Pinpoint the cell where the given text exists, returning its [X, Y] midpoint coordinate. 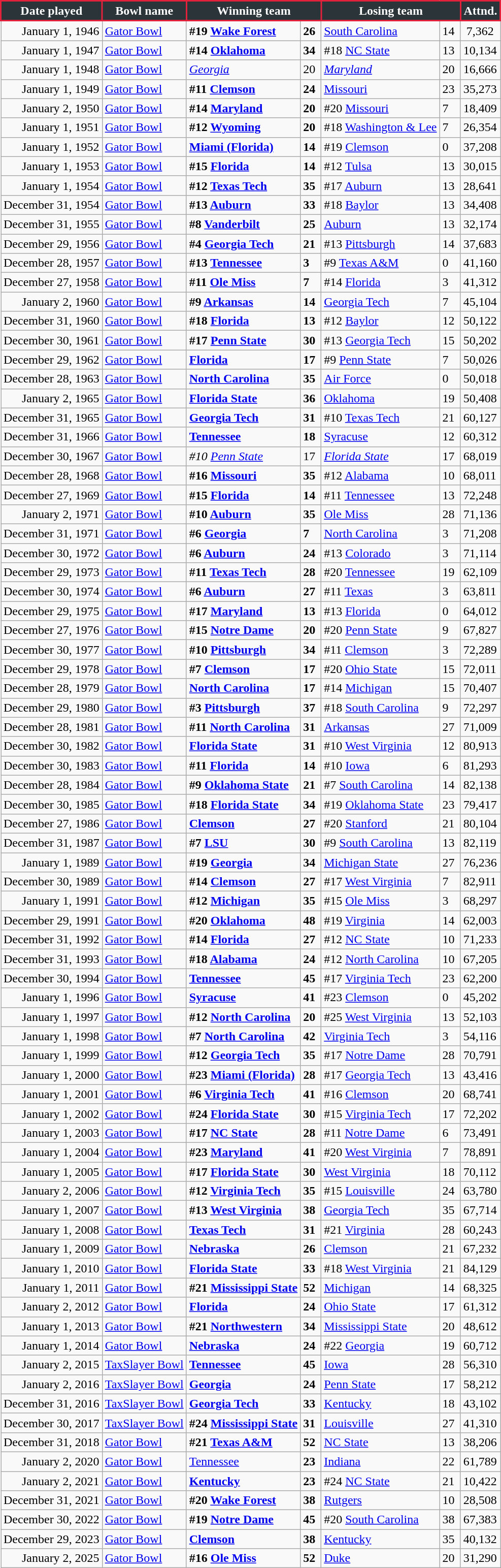
#11 Tennessee [381, 495]
#14 Michigan [381, 688]
#12 Georgia Tech [243, 1055]
January 1, 2000 [52, 1075]
31,290 [480, 1558]
#11 Texas Tech [243, 572]
December 29, 1973 [52, 572]
#17 West Virginia [381, 882]
#4 Georgia Tech [243, 243]
December 27, 1958 [52, 282]
December 28, 1963 [52, 379]
#7 LSU [243, 843]
68,741 [480, 1094]
January 1, 1991 [52, 901]
Duke [381, 1558]
December 28, 1979 [52, 688]
#13 Auburn [243, 205]
#20 Oklahoma [243, 920]
#9 South Carolina [381, 843]
#16 Missouri [243, 475]
Miami (Florida) [243, 147]
January 1, 2005 [52, 1172]
#24 Mississippi State [243, 1423]
40,132 [480, 1539]
60,243 [480, 1230]
22 [450, 1461]
#24 Florida State [243, 1113]
Maryland [381, 70]
December 30, 2022 [52, 1520]
January 1, 1989 [52, 862]
January 1, 2011 [52, 1288]
#15 Notre Dame [243, 630]
January 2, 2006 [52, 1191]
January 1, 2013 [52, 1326]
50,202 [480, 340]
#20 West Virginia [381, 1152]
61,312 [480, 1307]
#16 Ole Miss [243, 1558]
December 28, 1984 [52, 785]
37,683 [480, 243]
December 27, 1969 [52, 495]
34,408 [480, 205]
December 29, 1991 [52, 920]
Attnd. [480, 11]
16,666 [480, 70]
Winning team [254, 11]
December 31, 1993 [52, 959]
#20 South Carolina [381, 1520]
#13 Colorado [381, 553]
West Virginia [381, 1172]
#19 Virginia [381, 920]
December 30, 1977 [52, 650]
82,119 [480, 843]
48,612 [480, 1326]
82,911 [480, 882]
Oklahoma [381, 398]
67,205 [480, 959]
December 29, 1962 [52, 360]
Louisville [381, 1423]
#13 Pittsburgh [381, 243]
January 1, 2003 [52, 1133]
#17 Auburn [381, 185]
81,293 [480, 765]
Air Force [381, 379]
#10 Penn State [243, 456]
#18 Washington & Lee [381, 127]
Mississippi State [381, 1326]
10,422 [480, 1481]
28,508 [480, 1500]
Virginia Tech [381, 1036]
#25 West Virginia [381, 1017]
December 29, 1956 [52, 243]
#7 North Carolina [243, 1036]
60,127 [480, 418]
35,273 [480, 89]
December 29, 2023 [52, 1539]
Losing team [391, 11]
72,011 [480, 669]
#8 Vanderbilt [243, 224]
December 31, 1955 [52, 224]
#11 Texas [381, 592]
67,827 [480, 630]
#18 South Carolina [381, 708]
41,160 [480, 263]
68,011 [480, 475]
#20 Penn State [381, 630]
December 31, 2016 [52, 1403]
#7 Clemson [243, 669]
#21 Northwestern [243, 1326]
78,891 [480, 1152]
South Carolina [381, 30]
#12 Alabama [381, 475]
December 30, 1994 [52, 978]
#21 Texas A&M [243, 1442]
45,104 [480, 302]
#23 Maryland [243, 1152]
#12 Texas Tech [243, 185]
#11 North Carolina [243, 727]
#10 Auburn [243, 514]
#14 Clemson [243, 882]
#7 South Carolina [381, 785]
#17 Virginia Tech [381, 978]
December 31, 1987 [52, 843]
#9 Texas A&M [381, 263]
50,026 [480, 360]
December 31, 2018 [52, 1442]
#20 Tennessee [381, 572]
72,202 [480, 1113]
December 30, 2017 [52, 1423]
Ohio State [381, 1307]
Rutgers [381, 1500]
#18 West Virginia [381, 1268]
#19 Georgia [243, 862]
January 1, 2008 [52, 1230]
#17 Penn State [243, 340]
#13 Tennessee [243, 263]
#17 Notre Dame [381, 1055]
January 2, 2012 [52, 1307]
January 1, 1952 [52, 147]
#12 Baylor [381, 321]
42 [311, 1036]
71,208 [480, 533]
Indiana [381, 1461]
#19 Oklahoma State [381, 804]
48 [311, 920]
36 [311, 398]
#10 Iowa [381, 765]
#20 Stanford [381, 823]
January 1, 1946 [52, 30]
December 30, 1983 [52, 765]
December 30, 1961 [52, 340]
50,408 [480, 398]
#9 Arkansas [243, 302]
January 1, 1947 [52, 50]
#14 Maryland [243, 108]
#10 West Virginia [381, 746]
71,233 [480, 940]
#17 Maryland [243, 611]
#18 Florida [243, 321]
#12 Michigan [243, 901]
63,780 [480, 1191]
68,019 [480, 456]
76,236 [480, 862]
45,202 [480, 998]
71,114 [480, 553]
#9 Penn State [381, 360]
Bowl name [144, 11]
80,913 [480, 746]
January 1, 2009 [52, 1249]
#13 West Virginia [243, 1210]
December 30, 1974 [52, 592]
Ole Miss [381, 514]
67,714 [480, 1210]
December 30, 1967 [52, 456]
January 1, 2004 [52, 1152]
50,018 [480, 379]
NC State [381, 1442]
56,310 [480, 1365]
61,789 [480, 1461]
72,248 [480, 495]
28,641 [480, 185]
64,012 [480, 611]
60,312 [480, 437]
January 2, 2016 [52, 1384]
#18 Florida State [243, 804]
#19 Notre Dame [243, 1520]
December 31, 2021 [52, 1500]
January 1, 2007 [52, 1210]
December 30, 1989 [52, 882]
#17 Georgia Tech [381, 1075]
January 1, 2002 [52, 1113]
#15 Ole Miss [381, 901]
December 27, 1986 [52, 823]
41,312 [480, 282]
62,200 [480, 978]
December 29, 1978 [52, 669]
December 28, 1981 [52, 727]
December 29, 1975 [52, 611]
62,003 [480, 920]
#12 Tulsa [381, 166]
70,407 [480, 688]
72,297 [480, 708]
January 2, 2021 [52, 1481]
62,109 [480, 572]
#20 Missouri [381, 108]
#19 Wake Forest [243, 30]
December 31, 1965 [52, 418]
January 2, 1960 [52, 302]
43,102 [480, 1403]
71,136 [480, 514]
58,212 [480, 1384]
73,491 [480, 1133]
10,134 [480, 50]
January 1, 2010 [52, 1268]
January 2, 2015 [52, 1365]
52,103 [480, 1017]
#11 Notre Dame [381, 1133]
December 31, 1992 [52, 940]
January 1, 1954 [52, 185]
January 1, 1998 [52, 1036]
December 27, 1976 [52, 630]
#21 Mississippi State [243, 1288]
January 1, 1948 [52, 70]
#15 Virginia Tech [381, 1113]
70,112 [480, 1172]
January 1, 1949 [52, 89]
#20 Ohio State [381, 669]
68,297 [480, 901]
Michigan State [381, 862]
50,122 [480, 321]
#23 Miami (Florida) [243, 1075]
#13 Florida [381, 611]
December 29, 1980 [52, 708]
79,417 [480, 804]
December 28, 1968 [52, 475]
#18 NC State [381, 50]
#10 Texas Tech [381, 418]
January 2, 1971 [52, 514]
72,289 [480, 650]
#20 Wake Forest [243, 1500]
January 2, 2020 [52, 1461]
#12 NC State [381, 940]
18,409 [480, 108]
January 2, 1950 [52, 108]
#24 NC State [381, 1481]
December 31, 1966 [52, 437]
37,208 [480, 147]
Iowa [381, 1365]
70,791 [480, 1055]
#22 Georgia [381, 1346]
Texas Tech [243, 1230]
#12 Virginia Tech [243, 1191]
7,362 [480, 30]
January 1, 1996 [52, 998]
67,232 [480, 1249]
#15 Louisville [381, 1191]
38,206 [480, 1442]
#11 Ole Miss [243, 282]
54,116 [480, 1036]
Arkansas [381, 727]
43,416 [480, 1075]
#6 Georgia [243, 533]
January 2, 1965 [52, 398]
#11 Florida [243, 765]
December 30, 1985 [52, 804]
December 31, 1954 [52, 205]
68,325 [480, 1288]
#19 Clemson [381, 147]
#12 Wyoming [243, 127]
Missouri [381, 89]
Auburn [381, 224]
80,104 [480, 823]
84,129 [480, 1268]
#6 Virginia Tech [243, 1094]
December 30, 1972 [52, 553]
January 1, 2001 [52, 1094]
#3 Pittsburgh [243, 708]
37 [311, 708]
#10 Pittsburgh [243, 650]
67,383 [480, 1520]
30,015 [480, 166]
December 31, 1960 [52, 321]
Penn State [381, 1384]
#16 Clemson [381, 1094]
January 1, 2014 [52, 1346]
#14 Oklahoma [243, 50]
#23 Clemson [381, 998]
#17 Florida State [243, 1172]
#13 Georgia Tech [381, 340]
January 1, 1951 [52, 127]
60,712 [480, 1346]
January 2, 2025 [52, 1558]
#21 Virginia [381, 1230]
January 1, 1999 [52, 1055]
63,811 [480, 592]
December 31, 1971 [52, 533]
26,354 [480, 127]
32,174 [480, 224]
41,310 [480, 1423]
Date played [52, 11]
January 1, 1997 [52, 1017]
#17 NC State [243, 1133]
#18 Baylor [381, 205]
December 28, 1957 [52, 263]
Michigan [381, 1288]
#18 Alabama [243, 959]
December 30, 1982 [52, 746]
#9 Oklahoma State [243, 785]
25 [311, 224]
January 1, 1953 [52, 166]
82,138 [480, 785]
71,009 [480, 727]
